Capture the cell that displays the provided text and extract its (X, Y) central coordinate. 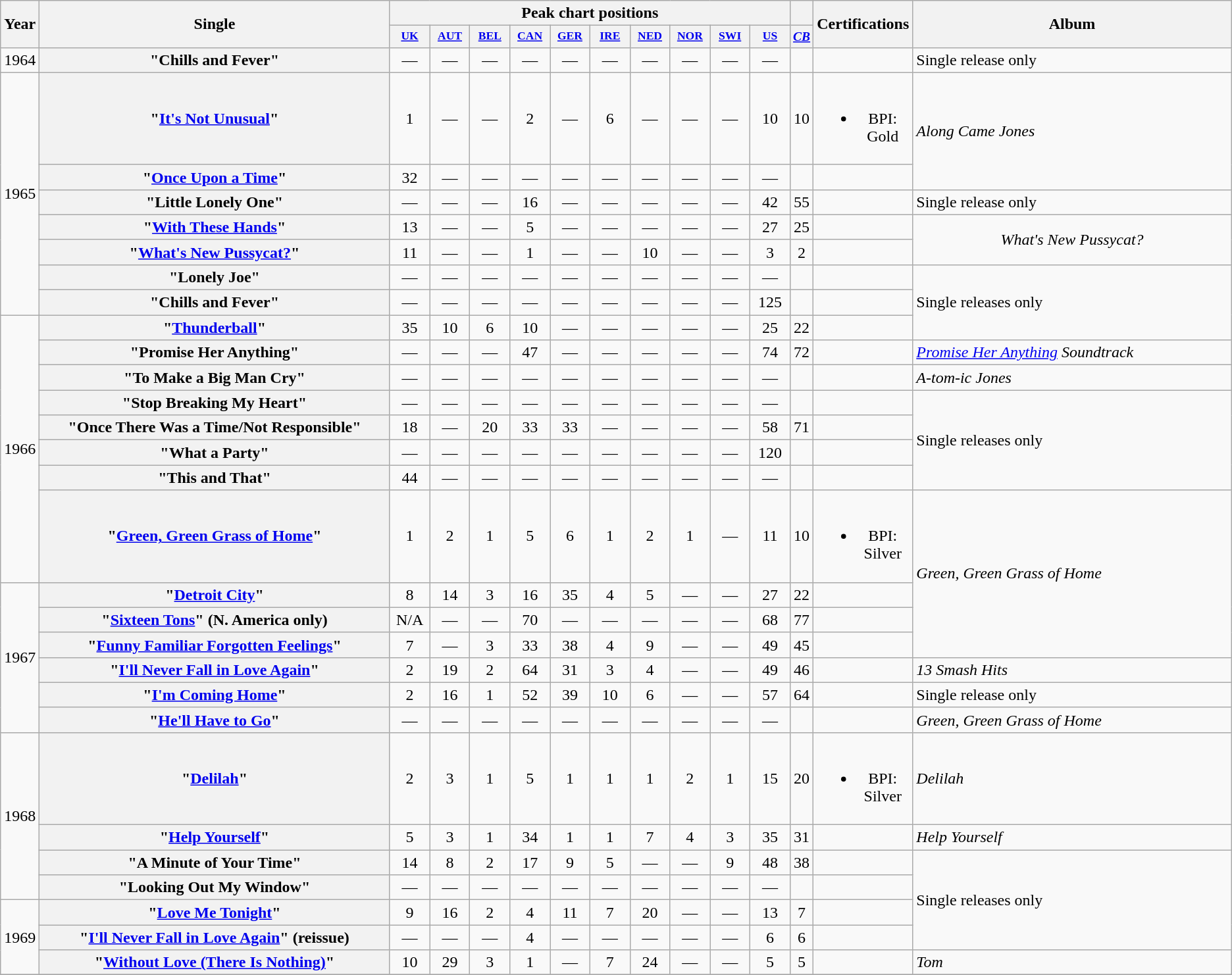
1968 (20, 816)
"I'll Never Fall in Love Again" (215, 670)
CAN (530, 37)
Along Came Jones (1072, 131)
39 (570, 695)
17 (530, 863)
"With These Hands" (215, 227)
29 (450, 963)
71 (802, 428)
A-tom-ic Jones (1072, 378)
Delilah (1072, 778)
"Sixteen Tons" (N. America only) (215, 620)
"Without Love (There Is Nothing)" (215, 963)
"Once Upon a Time" (215, 177)
52 (530, 695)
"What a Party" (215, 453)
44 (409, 478)
"Detroit City" (215, 595)
Peak chart positions (590, 13)
What's New Pussycat? (1072, 239)
"What's New Pussycat?" (215, 252)
"It's Not Unusual" (215, 118)
Help Yourself (1072, 838)
Tom (1072, 963)
1965 (20, 193)
"He'll Have to Go" (215, 720)
"Thunderball" (215, 328)
1969 (20, 938)
GER (570, 37)
"Looking Out My Window" (215, 888)
N/A (409, 620)
"I'll Never Fall in Love Again" (reissue) (215, 938)
"Delilah" (215, 778)
"Lonely Joe" (215, 277)
UK (409, 37)
32 (409, 177)
70 (530, 620)
57 (770, 695)
Year (20, 24)
"Promise Her Anything" (215, 353)
"Funny Familiar Forgotten Feelings" (215, 645)
"Green, Green Grass of Home" (215, 536)
CB (802, 37)
34 (530, 838)
19 (450, 670)
"Help Yourself" (215, 838)
NED (650, 37)
72 (802, 353)
"This and That" (215, 478)
Certifications (863, 24)
58 (770, 428)
Single (215, 24)
1964 (20, 60)
18 (409, 428)
1967 (20, 657)
42 (770, 202)
"To Make a Big Man Cry" (215, 378)
24 (650, 963)
68 (770, 620)
48 (770, 863)
Album (1072, 24)
SWI (731, 37)
US (770, 37)
15 (770, 778)
AUT (450, 37)
NOR (690, 37)
46 (802, 670)
"A Minute of Your Time" (215, 863)
1966 (20, 449)
45 (802, 645)
"I'm Coming Home" (215, 695)
IRE (609, 37)
BEL (490, 37)
77 (802, 620)
"Little Lonely One" (215, 202)
125 (770, 303)
55 (802, 202)
Promise Her Anything Soundtrack (1072, 353)
"Once There Was a Time/Not Responsible" (215, 428)
"Stop Breaking My Heart" (215, 403)
74 (770, 353)
BPI: Gold (863, 118)
"Love Me Tonight" (215, 913)
47 (530, 353)
13 Smash Hits (1072, 670)
120 (770, 453)
